Determine the (x, y) coordinate at the center of the cell enclosing the given text.  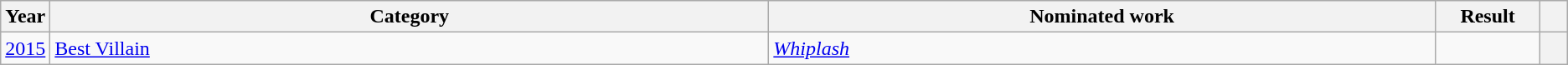
Result (1488, 17)
2015 (25, 48)
Best Villain (410, 48)
Nominated work (1102, 17)
Category (410, 17)
Year (25, 17)
Whiplash (1102, 48)
